Locate the cell with the specified text and output its [x, y] center coordinate. 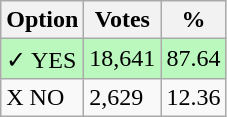
X NO [42, 97]
% [194, 20]
Option [42, 20]
✓ YES [42, 59]
87.64 [194, 59]
18,641 [122, 59]
Votes [122, 20]
12.36 [194, 97]
2,629 [122, 97]
